Provide the (X, Y) coordinate of the cell's center where the given text is located.  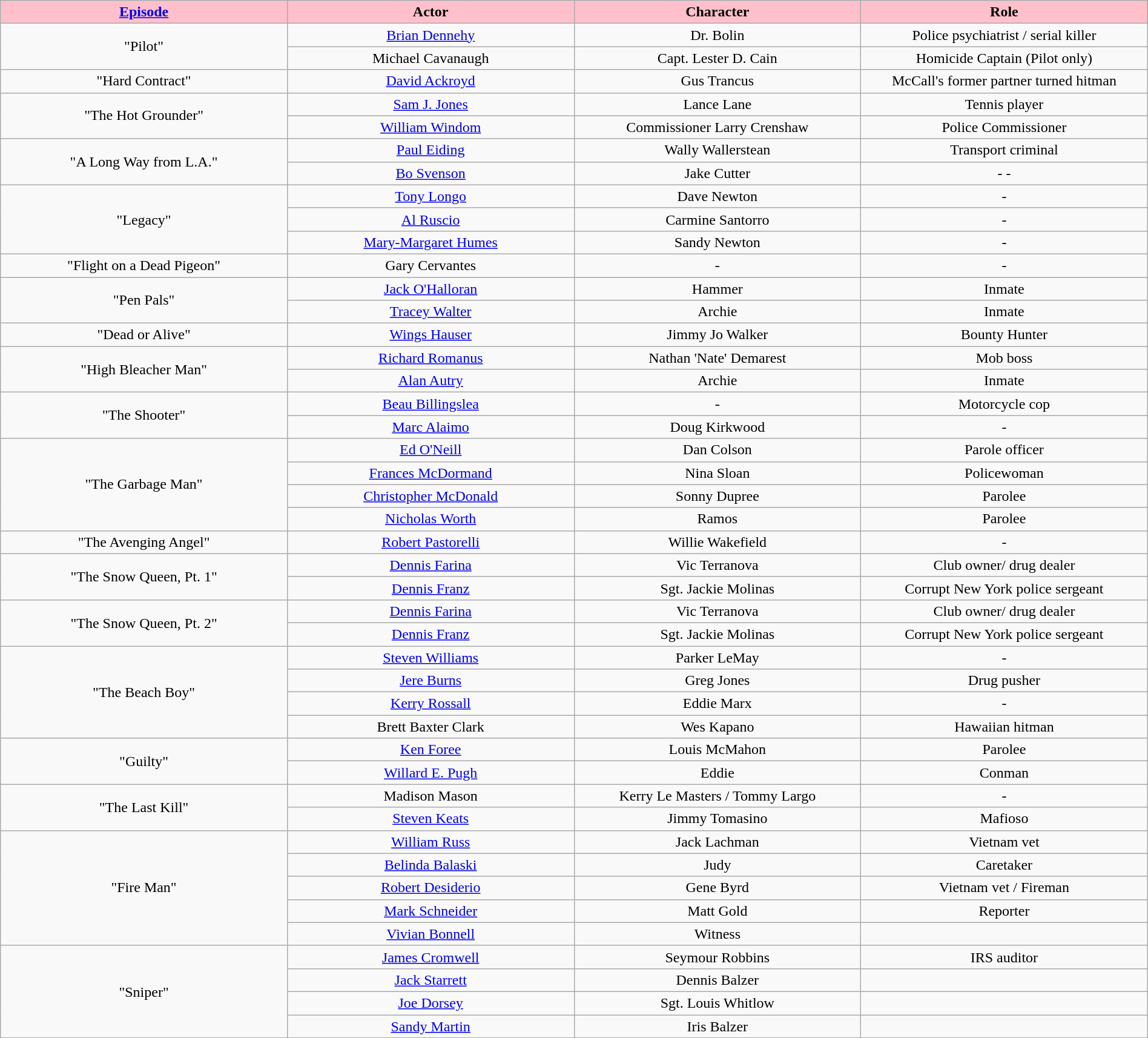
Michael Cavanaugh (431, 58)
Homicide Captain (Pilot only) (1005, 58)
Tracey Walter (431, 312)
Wally Wallerstean (717, 150)
Jack O'Halloran (431, 289)
"Sniper" (144, 991)
Mob boss (1005, 358)
"Pilot" (144, 47)
"Fire Man" (144, 888)
Willie Wakefield (717, 542)
"The Hot Grounder" (144, 116)
- - (1005, 173)
Character (717, 12)
William Russ (431, 842)
Greg Jones (717, 681)
Sandy Newton (717, 242)
"The Beach Boy" (144, 692)
Paul Eiding (431, 150)
Jack Lachman (717, 842)
Bo Svenson (431, 173)
Jimmy Tomasino (717, 819)
Capt. Lester D. Cain (717, 58)
Mafioso (1005, 819)
Robert Pastorelli (431, 542)
Gary Cervantes (431, 265)
Matt Gold (717, 911)
Gus Trancus (717, 81)
Witness (717, 934)
Conman (1005, 773)
Marc Alaimo (431, 427)
Dennis Balzer (717, 980)
"Legacy" (144, 219)
Willard E. Pugh (431, 773)
Steven Keats (431, 819)
Parker LeMay (717, 657)
Sonny Dupree (717, 496)
Alan Autry (431, 381)
Brett Baxter Clark (431, 727)
Tennis player (1005, 104)
Vivian Bonnell (431, 934)
Eddie Marx (717, 704)
Motorcycle cop (1005, 404)
Sandy Martin (431, 1026)
"The Snow Queen, Pt. 2" (144, 623)
Madison Mason (431, 796)
Commissioner Larry Crenshaw (717, 127)
Gene Byrd (717, 888)
Role (1005, 12)
Jere Burns (431, 681)
Mary-Margaret Humes (431, 242)
Sgt. Louis Whitlow (717, 1003)
Nathan 'Nate' Demarest (717, 358)
"The Shooter" (144, 415)
Ed O'Neill (431, 450)
McCall's former partner turned hitman (1005, 81)
Drug pusher (1005, 681)
Bounty Hunter (1005, 335)
Jack Starrett (431, 980)
Reporter (1005, 911)
"The Last Kill" (144, 807)
Dan Colson (717, 450)
Beau Billingslea (431, 404)
Nicholas Worth (431, 519)
Policewoman (1005, 473)
"Guilty" (144, 761)
Frances McDormand (431, 473)
James Cromwell (431, 957)
Dave Newton (717, 196)
Al Ruscio (431, 219)
Actor (431, 12)
Police psychiatrist / serial killer (1005, 35)
"A Long Way from L.A." (144, 162)
Kerry Rossall (431, 704)
Episode (144, 12)
Mark Schneider (431, 911)
Joe Dorsey (431, 1003)
Eddie (717, 773)
Louis McMahon (717, 750)
Transport criminal (1005, 150)
Sam J. Jones (431, 104)
Hawaiian hitman (1005, 727)
"The Garbage Man" (144, 484)
Ken Foree (431, 750)
Christopher McDonald (431, 496)
Steven Williams (431, 657)
Lance Lane (717, 104)
Brian Dennehy (431, 35)
David Ackroyd (431, 81)
Robert Desiderio (431, 888)
Kerry Le Masters / Tommy Largo (717, 796)
Police Commissioner (1005, 127)
Parole officer (1005, 450)
Caretaker (1005, 865)
Hammer (717, 289)
"High Bleacher Man" (144, 369)
"Dead or Alive" (144, 335)
Tony Longo (431, 196)
Iris Balzer (717, 1026)
"The Snow Queen, Pt. 1" (144, 577)
Dr. Bolin (717, 35)
Richard Romanus (431, 358)
Belinda Balaski (431, 865)
Jake Cutter (717, 173)
Seymour Robbins (717, 957)
"Flight on a Dead Pigeon" (144, 265)
Wings Hauser (431, 335)
Ramos (717, 519)
William Windom (431, 127)
"The Avenging Angel" (144, 542)
"Pen Pals" (144, 300)
Doug Kirkwood (717, 427)
Jimmy Jo Walker (717, 335)
IRS auditor (1005, 957)
Vietnam vet / Fireman (1005, 888)
"Hard Contract" (144, 81)
Judy (717, 865)
Nina Sloan (717, 473)
Vietnam vet (1005, 842)
Carmine Santorro (717, 219)
Wes Kapano (717, 727)
